Detect which cell encompasses the target text, then output its (X, Y) center coordinate. 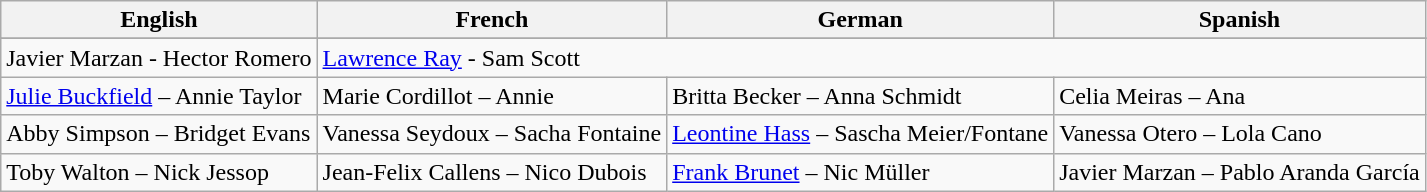
Jean-Felix Callens – Nico Dubois (492, 172)
Julie Buckfield – Annie Taylor (159, 96)
German (860, 20)
French (492, 20)
Celia Meiras – Ana (1240, 96)
Frank Brunet – Nic Müller (860, 172)
Vanessa Otero – Lola Cano (1240, 134)
Vanessa Seydoux – Sacha Fontaine (492, 134)
Britta Becker – Anna Schmidt (860, 96)
Marie Cordillot – Annie (492, 96)
Lawrence Ray - Sam Scott (871, 58)
English (159, 20)
Spanish (1240, 20)
Leontine Hass – Sascha Meier/Fontane (860, 134)
Javier Marzan - Hector Romero (159, 58)
Abby Simpson – Bridget Evans (159, 134)
Toby Walton – Nick Jessop (159, 172)
Javier Marzan – Pablo Aranda García (1240, 172)
